Detect which cell encompasses the target text, then output its (X, Y) center coordinate. 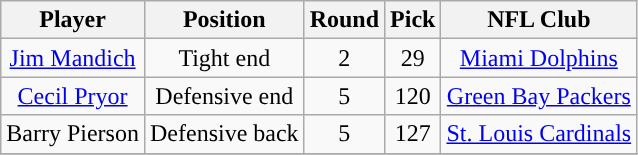
127 (413, 134)
29 (413, 58)
Position (224, 20)
Tight end (224, 58)
Defensive back (224, 134)
2 (344, 58)
Defensive end (224, 96)
NFL Club (539, 20)
120 (413, 96)
Miami Dolphins (539, 58)
Pick (413, 20)
Round (344, 20)
Player (73, 20)
St. Louis Cardinals (539, 134)
Jim Mandich (73, 58)
Barry Pierson (73, 134)
Green Bay Packers (539, 96)
Cecil Pryor (73, 96)
